Return (x, y) of the center of cell containing provided text 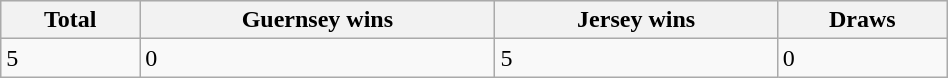
Guernsey wins (318, 20)
Draws (862, 20)
Total (70, 20)
Jersey wins (636, 20)
